Identify which cell holds the provided text, then report its (X, Y) central coordinate. 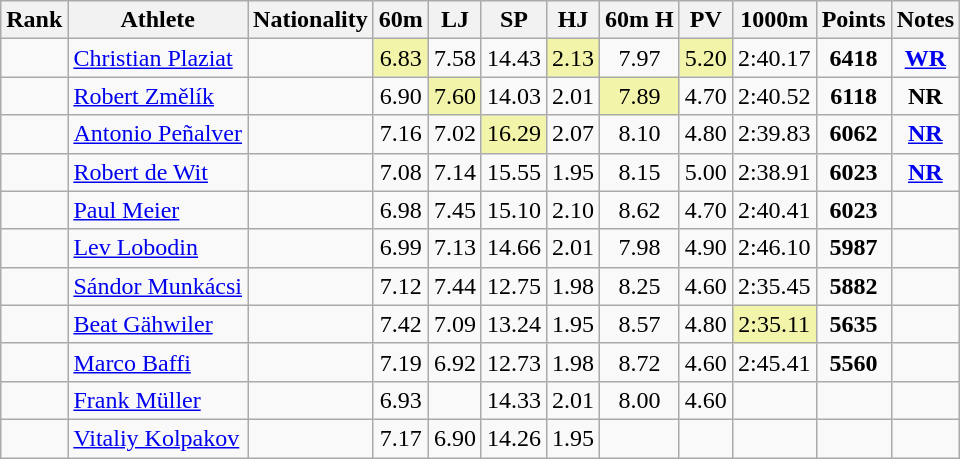
8.25 (640, 286)
12.73 (514, 362)
8.00 (640, 400)
5.20 (706, 58)
Marco Baffi (158, 362)
7.44 (454, 286)
2:45.41 (774, 362)
2:40.52 (774, 96)
2:38.91 (774, 172)
14.43 (514, 58)
8.57 (640, 324)
7.42 (400, 324)
2.13 (572, 58)
2:46.10 (774, 248)
15.10 (514, 210)
13.24 (514, 324)
2.07 (572, 134)
16.29 (514, 134)
Robert Změlík (158, 96)
Robert de Wit (158, 172)
7.19 (400, 362)
7.97 (640, 58)
8.72 (640, 362)
LJ (454, 20)
8.15 (640, 172)
7.02 (454, 134)
7.08 (400, 172)
WR (925, 58)
14.26 (514, 438)
2:35.45 (774, 286)
2:40.41 (774, 210)
4.90 (706, 248)
Antonio Peñalver (158, 134)
HJ (572, 20)
6.92 (454, 362)
7.60 (454, 96)
2:39.83 (774, 134)
7.14 (454, 172)
6.99 (400, 248)
Frank Müller (158, 400)
14.33 (514, 400)
Notes (925, 20)
6.83 (400, 58)
7.17 (400, 438)
60m H (640, 20)
Paul Meier (158, 210)
7.45 (454, 210)
1000m (774, 20)
Points (854, 20)
14.66 (514, 248)
60m (400, 20)
Lev Lobodin (158, 248)
8.10 (640, 134)
7.09 (454, 324)
PV (706, 20)
Sándor Munkácsi (158, 286)
Christian Plaziat (158, 58)
7.58 (454, 58)
7.12 (400, 286)
5635 (854, 324)
Vitaliy Kolpakov (158, 438)
2:40.17 (774, 58)
Rank (34, 20)
12.75 (514, 286)
5.00 (706, 172)
6062 (854, 134)
6418 (854, 58)
2:35.11 (774, 324)
5882 (854, 286)
15.55 (514, 172)
6.93 (400, 400)
7.89 (640, 96)
Beat Gähwiler (158, 324)
7.13 (454, 248)
SP (514, 20)
7.98 (640, 248)
14.03 (514, 96)
6118 (854, 96)
2.10 (572, 210)
Nationality (311, 20)
Athlete (158, 20)
5560 (854, 362)
8.62 (640, 210)
7.16 (400, 134)
6.98 (400, 210)
5987 (854, 248)
